Identify which cell holds the provided text, then report its [x, y] central coordinate. 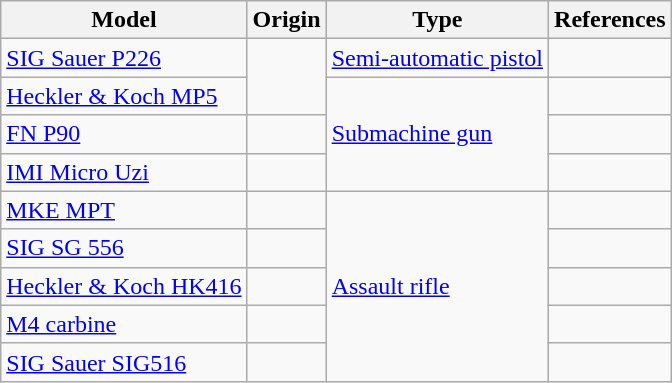
Semi-automatic pistol [437, 58]
Submachine gun [437, 134]
Model [124, 20]
SIG Sauer SIG516 [124, 362]
References [610, 20]
Origin [286, 20]
Type [437, 20]
IMI Micro Uzi [124, 172]
SIG SG 556 [124, 248]
MKE MPT [124, 210]
Heckler & Koch MP5 [124, 96]
FN P90 [124, 134]
Heckler & Koch HK416 [124, 286]
Assault rifle [437, 286]
M4 carbine [124, 324]
SIG Sauer P226 [124, 58]
